Extract the [X, Y] coordinate from the center of the cell holding the provided text.  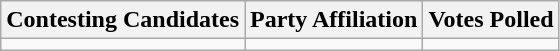
Party Affiliation [334, 20]
Votes Polled [491, 20]
Contesting Candidates [123, 20]
